Return the [X, Y] coordinate for the center point of the cell that contains the specified text.  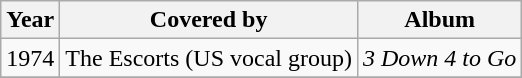
Covered by [209, 20]
The Escorts (US vocal group) [209, 58]
1974 [30, 58]
3 Down 4 to Go [439, 58]
Album [439, 20]
Year [30, 20]
